Identify which cell holds the provided text, then report its (X, Y) central coordinate. 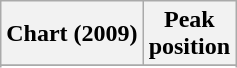
Peakposition (189, 34)
Chart (2009) (72, 34)
